From the cell containing the given text, extract its center point as (x, y) coordinate. 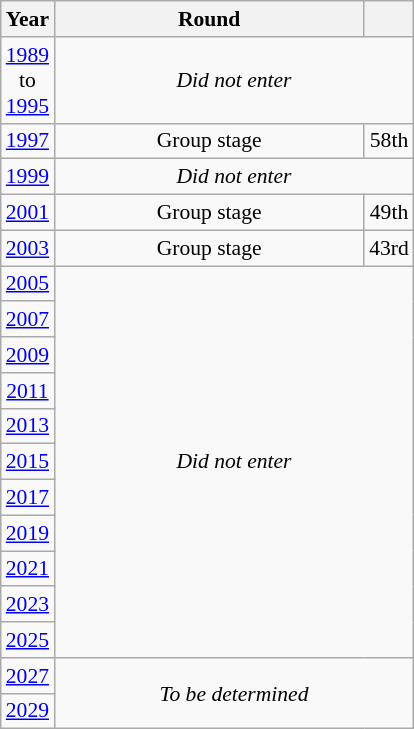
58th (389, 141)
Round (209, 19)
1989to1995 (28, 80)
2011 (28, 391)
1999 (28, 177)
2009 (28, 355)
2005 (28, 284)
2017 (28, 498)
2025 (28, 640)
2013 (28, 426)
Year (28, 19)
2029 (28, 711)
2027 (28, 676)
49th (389, 213)
43rd (389, 248)
To be determined (234, 694)
2007 (28, 320)
2023 (28, 605)
2019 (28, 533)
1997 (28, 141)
2003 (28, 248)
2015 (28, 462)
2021 (28, 569)
2001 (28, 213)
